Provide the (X, Y) coordinate of the cell's center where the given text is located.  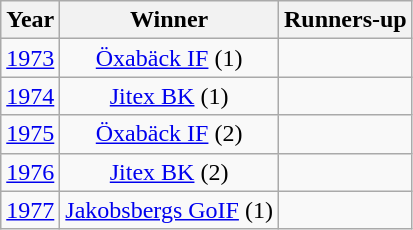
Jitex BK (2) (170, 172)
Year (30, 20)
1976 (30, 172)
Jakobsbergs GoIF (1) (170, 210)
Winner (170, 20)
1973 (30, 58)
1977 (30, 210)
1974 (30, 96)
Runners-up (345, 20)
Öxabäck IF (2) (170, 134)
Öxabäck IF (1) (170, 58)
1975 (30, 134)
Jitex BK (1) (170, 96)
